Provide the (x, y) coordinate of the cell's center where the given text is located.  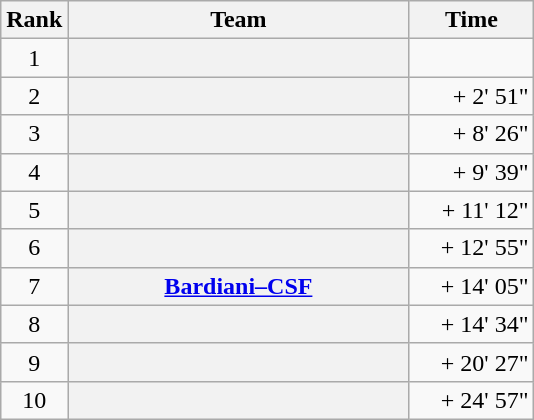
+ 11' 12" (472, 210)
7 (34, 286)
Team (238, 20)
9 (34, 362)
10 (34, 400)
+ 14' 34" (472, 324)
6 (34, 248)
+ 9' 39" (472, 172)
+ 24' 57" (472, 400)
2 (34, 96)
+ 20' 27" (472, 362)
Bardiani–CSF (238, 286)
Time (472, 20)
8 (34, 324)
5 (34, 210)
4 (34, 172)
+ 2' 51" (472, 96)
+ 14' 05" (472, 286)
1 (34, 58)
3 (34, 134)
Rank (34, 20)
+ 8' 26" (472, 134)
+ 12' 55" (472, 248)
